Find where the given text appears and provide that cell's center as (x, y) coordinate. 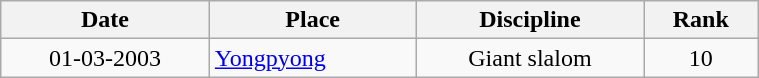
Date (106, 20)
Yongpyong (312, 58)
Discipline (530, 20)
Rank (701, 20)
Giant slalom (530, 58)
Place (312, 20)
01-03-2003 (106, 58)
10 (701, 58)
